For the text-containing cell, return its midpoint in [x, y] coordinate format. 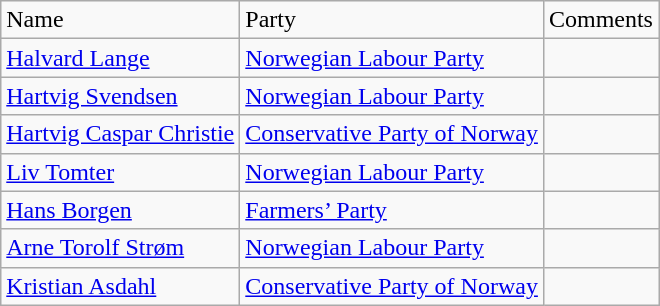
Kristian Asdahl [120, 286]
Liv Tomter [120, 172]
Name [120, 20]
Hartvig Svendsen [120, 96]
Hans Borgen [120, 210]
Halvard Lange [120, 58]
Arne Torolf Strøm [120, 248]
Hartvig Caspar Christie [120, 134]
Party [392, 20]
Comments [600, 20]
Farmers’ Party [392, 210]
